Provide the [x, y] coordinate of the cell's center where the given text is located.  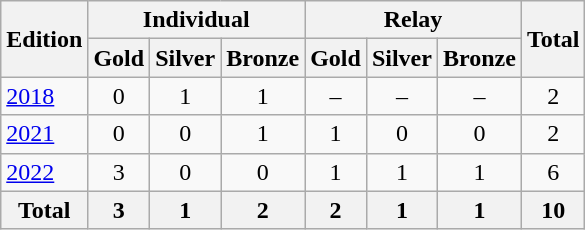
6 [553, 172]
2021 [44, 134]
10 [553, 210]
Individual [196, 20]
Relay [414, 20]
2018 [44, 96]
Edition [44, 39]
2022 [44, 172]
